Detect which cell encompasses the target text, then output its (x, y) center coordinate. 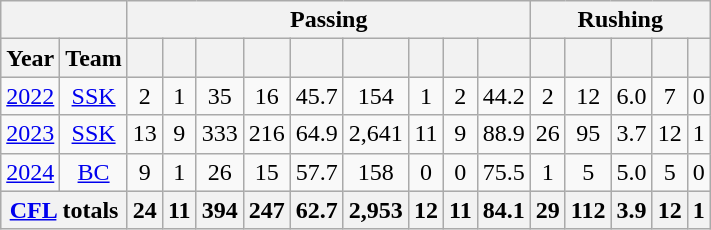
6.0 (632, 96)
Team (94, 58)
333 (220, 134)
3.9 (632, 210)
247 (266, 210)
2022 (30, 96)
5.0 (632, 172)
13 (144, 134)
62.7 (316, 210)
95 (588, 134)
3.7 (632, 134)
2023 (30, 134)
CFL totals (64, 210)
BC (94, 172)
Rushing (620, 20)
154 (376, 96)
29 (548, 210)
158 (376, 172)
88.9 (504, 134)
15 (266, 172)
7 (670, 96)
24 (144, 210)
2024 (30, 172)
112 (588, 210)
64.9 (316, 134)
16 (266, 96)
84.1 (504, 210)
2,953 (376, 210)
57.7 (316, 172)
216 (266, 134)
Year (30, 58)
35 (220, 96)
45.7 (316, 96)
2,641 (376, 134)
44.2 (504, 96)
75.5 (504, 172)
394 (220, 210)
Passing (328, 20)
